Output the [x, y] coordinate of the center of the cell containing the given text.  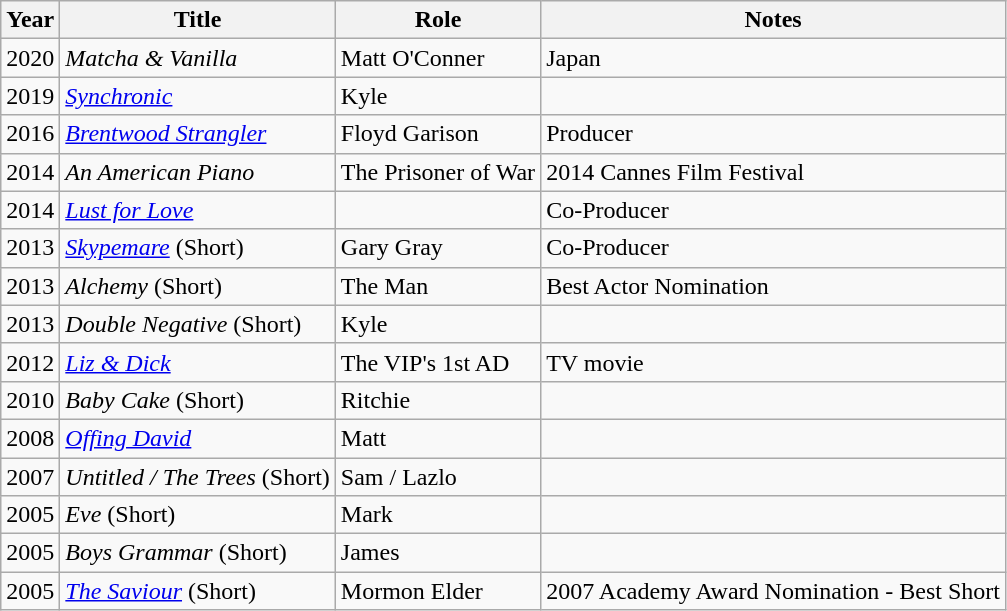
Gary Gray [438, 248]
Matt O'Conner [438, 58]
Boys Grammar (Short) [198, 553]
2019 [30, 96]
Mark [438, 515]
TV movie [774, 362]
2007 Academy Award Nomination - Best Short [774, 591]
Matt [438, 438]
Floyd Garison [438, 134]
Title [198, 20]
Alchemy (Short) [198, 286]
Notes [774, 20]
An American Piano [198, 172]
Baby Cake (Short) [198, 400]
2010 [30, 400]
Role [438, 20]
Year [30, 20]
Mormon Elder [438, 591]
2014 Cannes Film Festival [774, 172]
Matcha & Vanilla [198, 58]
The Man [438, 286]
The Prisoner of War [438, 172]
Liz & Dick [198, 362]
James [438, 553]
The Saviour (Short) [198, 591]
Offing David [198, 438]
2008 [30, 438]
Sam / Lazlo [438, 477]
Untitled / The Trees (Short) [198, 477]
Japan [774, 58]
2007 [30, 477]
Brentwood Strangler [198, 134]
Skypemare (Short) [198, 248]
2012 [30, 362]
2016 [30, 134]
Double Negative (Short) [198, 324]
Producer [774, 134]
Eve (Short) [198, 515]
The VIP's 1st AD [438, 362]
Lust for Love [198, 210]
Synchronic [198, 96]
2020 [30, 58]
Ritchie [438, 400]
Best Actor Nomination [774, 286]
